Search for the cell housing the specified text and yield its [x, y] center coordinate. 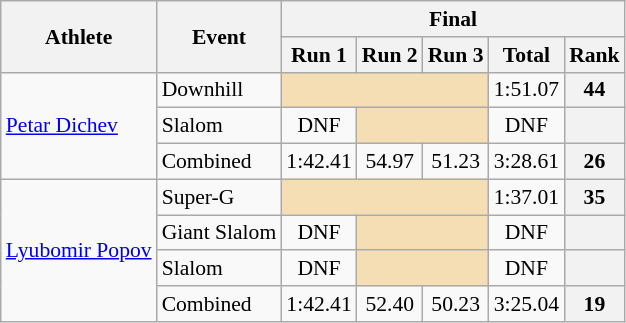
51.23 [456, 162]
52.40 [390, 304]
Petar Dichev [79, 126]
Run 1 [318, 55]
3:28.61 [526, 162]
Run 2 [390, 55]
Downhill [220, 90]
44 [594, 90]
Run 3 [456, 55]
Athlete [79, 36]
Total [526, 55]
Lyubomir Popov [79, 250]
19 [594, 304]
Super-G [220, 197]
Giant Slalom [220, 233]
Event [220, 36]
1:37.01 [526, 197]
Rank [594, 55]
54.97 [390, 162]
3:25.04 [526, 304]
26 [594, 162]
50.23 [456, 304]
35 [594, 197]
Final [452, 19]
1:51.07 [526, 90]
